From the cell containing the given text, extract its center point as [x, y] coordinate. 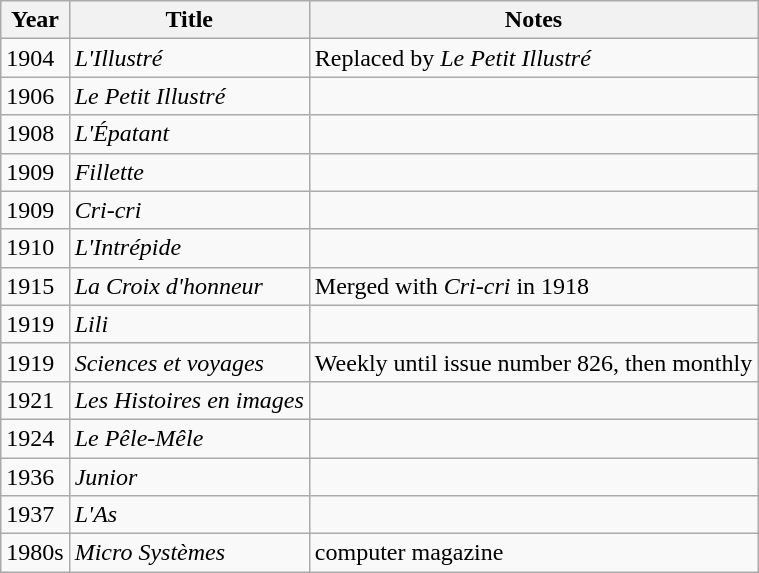
Merged with Cri-cri in 1918 [533, 286]
Notes [533, 20]
1936 [35, 477]
Sciences et voyages [189, 362]
1980s [35, 553]
Micro Systèmes [189, 553]
computer magazine [533, 553]
Junior [189, 477]
Replaced by Le Petit Illustré [533, 58]
Le Petit Illustré [189, 96]
1908 [35, 134]
La Croix d'honneur [189, 286]
1910 [35, 248]
L'Intrépide [189, 248]
Fillette [189, 172]
1924 [35, 438]
L'Illustré [189, 58]
Lili [189, 324]
1937 [35, 515]
1915 [35, 286]
Weekly until issue number 826, then monthly [533, 362]
L'As [189, 515]
Year [35, 20]
Les Histoires en images [189, 400]
1906 [35, 96]
Cri-cri [189, 210]
Title [189, 20]
1921 [35, 400]
1904 [35, 58]
L'Épatant [189, 134]
Le Pêle-Mêle [189, 438]
